Detect which cell encompasses the target text, then output its (X, Y) center coordinate. 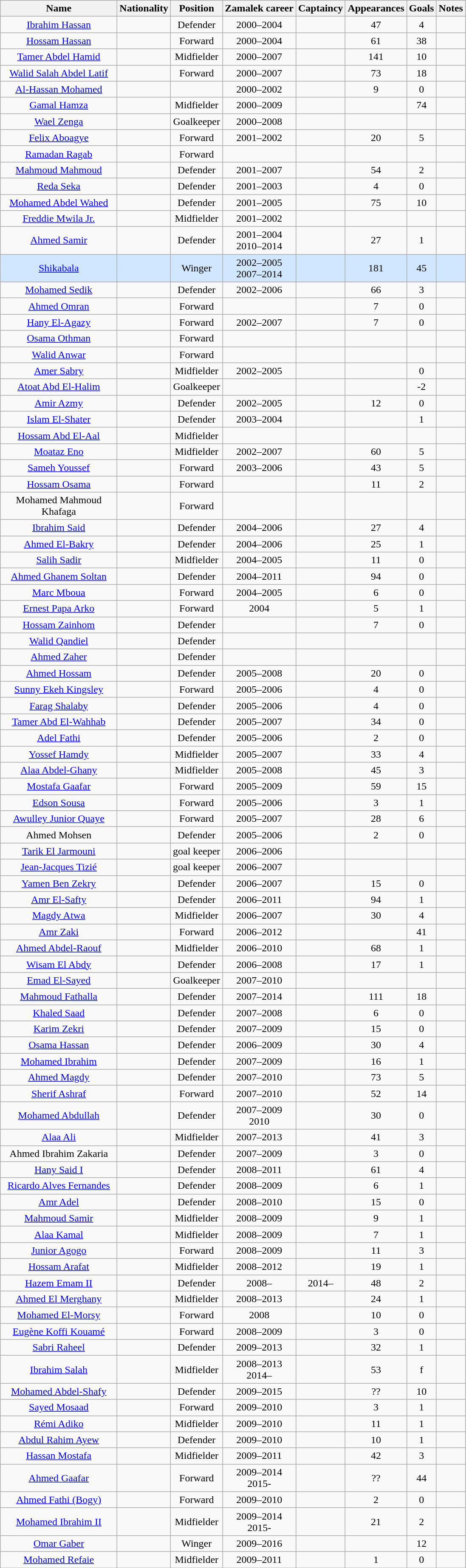
66 (376, 290)
Farag Shalaby (59, 705)
Mohamed Sedik (59, 290)
48 (376, 1283)
Edson Sousa (59, 803)
Shikabala (59, 268)
Ahmed Gaafar (59, 1478)
2006–2012 (259, 932)
Mohamed Mahmoud Khafaga (59, 506)
Sameh Youssef (59, 468)
Nationality (144, 8)
75 (376, 203)
Notes (451, 8)
Mahmoud Mahmoud (59, 170)
Freddie Mwila Jr. (59, 219)
Ahmed El Merghany (59, 1299)
Position (197, 8)
-2 (421, 387)
2001–2005 (259, 203)
Zamalek career (259, 8)
141 (376, 57)
Alaa Ali (59, 1137)
Hossam Arafat (59, 1266)
2007–2009 2010 (259, 1115)
2008–2011 (259, 1170)
Khaled Saad (59, 1013)
Yamen Ben Zekry (59, 883)
Mahmoud Fathalla (59, 996)
21 (376, 1521)
2006–2006 (259, 851)
Karim Zekri (59, 1029)
2008 (259, 1315)
16 (376, 1061)
Amr Adel (59, 1202)
Ibrahim Said (59, 528)
Hossam Abd El-Aal (59, 435)
2006–2009 (259, 1045)
Rémi Adiko (59, 1424)
Wael Zenga (59, 121)
Moataz Eno (59, 451)
2008–2010 (259, 1202)
Walid Salah Abdel Latif (59, 73)
Tamer Abd El-Wahhab (59, 722)
43 (376, 468)
Omar Gaber (59, 1543)
Ahmed Abdel-Raouf (59, 948)
Mohamed Ibrahim (59, 1061)
Jean-Jacques Tizié (59, 867)
Osama Hassan (59, 1045)
2009–2013 (259, 1348)
Felix Aboagye (59, 138)
Hassan Mostafa (59, 1456)
2006–2010 (259, 948)
Marc Mboua (59, 592)
74 (421, 105)
Reda Seka (59, 186)
Ahmed Samir (59, 240)
Junior Agogo (59, 1250)
Islam El-Shater (59, 419)
Osama Othman (59, 338)
Ahmed Fathi (Bogy) (59, 1500)
Mostafa Gaafar (59, 787)
2000–2002 (259, 89)
f (421, 1369)
Mohamed Abdullah (59, 1115)
Ahmed Omran (59, 306)
2014– (320, 1283)
19 (376, 1266)
2008–2013 (259, 1299)
2008–2012 (259, 1266)
60 (376, 451)
Tamer Abdel Hamid (59, 57)
2008–2013 2014– (259, 1369)
2001–2004 2010–2014 (259, 240)
Awulley Junior Quaye (59, 819)
Name (59, 8)
Gamal Hamza (59, 105)
Amer Sabry (59, 371)
2006–2011 (259, 900)
Mohamed Ibrahim II (59, 1521)
68 (376, 948)
2006–2008 (259, 964)
Atoat Abd El-Halim (59, 387)
Ahmed Ghanem Soltan (59, 576)
2007–2013 (259, 1137)
Appearances (376, 8)
34 (376, 722)
2001–2003 (259, 186)
2008– (259, 1283)
53 (376, 1369)
Hany El-Agazy (59, 322)
Ricardo Alves Fernandes (59, 1186)
Amr Zaki (59, 932)
32 (376, 1348)
Ahmed Magdy (59, 1077)
Ahmed El-Bakry (59, 544)
Ernest Papa Arko (59, 609)
2004 (259, 609)
2000–2008 (259, 121)
2002–2005 2007–2014 (259, 268)
Mohamed Refaie (59, 1560)
Ramadan Ragab (59, 154)
Al-Hassan Mohamed (59, 89)
Ahmed Zaher (59, 657)
Walid Qandiel (59, 641)
Walid Anwar (59, 355)
Adel Fathi (59, 738)
Captaincy (320, 8)
2009–2016 (259, 1543)
Ahmed Mohsen (59, 835)
Hossam Osama (59, 484)
47 (376, 25)
Sherif Ashraf (59, 1094)
111 (376, 996)
52 (376, 1094)
Alaa Abdel-Ghany (59, 770)
2009–2015 (259, 1391)
181 (376, 268)
24 (376, 1299)
2007–2014 (259, 996)
Sayed Mosaad (59, 1407)
2001–2007 (259, 170)
Hossam Zainhom (59, 625)
Goals (421, 8)
2002–2006 (259, 290)
38 (421, 41)
59 (376, 787)
14 (421, 1094)
25 (376, 544)
44 (421, 1478)
Alaa Kamal (59, 1234)
Ahmed Ibrahim Zakaria (59, 1153)
2004–2011 (259, 576)
Eugène Koffi Kouamé (59, 1331)
2000–2009 (259, 105)
Sunny Ekeh Kingsley (59, 689)
Mohamed El-Morsy (59, 1315)
Mohamed Abdel Wahed (59, 203)
Hany Said I (59, 1170)
Amir Azmy (59, 403)
Magdy Atwa (59, 916)
Hazem Emam II (59, 1283)
2005–2009 (259, 787)
Emad El-Sayed (59, 980)
Ibrahim Salah (59, 1369)
Ahmed Hossam (59, 673)
Yossef Hamdy (59, 754)
Abdul Rahim Ayew (59, 1440)
33 (376, 754)
17 (376, 964)
2007–2008 (259, 1013)
Mahmoud Samir (59, 1218)
Hossam Hassan (59, 41)
Tarik El Jarmouni (59, 851)
Wisam El Abdy (59, 964)
Mohamed Abdel-Shafy (59, 1391)
42 (376, 1456)
Sabri Raheel (59, 1348)
2003–2004 (259, 419)
Salih Sadir (59, 560)
Amr El-Safty (59, 900)
28 (376, 819)
Ibrahim Hassan (59, 25)
54 (376, 170)
2003–2006 (259, 468)
